Capture the cell that displays the provided text and extract its (X, Y) central coordinate. 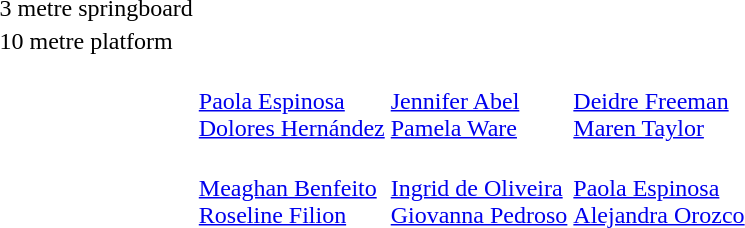
Paola EspinosaDolores Hernández (292, 101)
Jennifer AbelPamela Ware (479, 101)
